Detect which cell encompasses the target text, then output its (x, y) center coordinate. 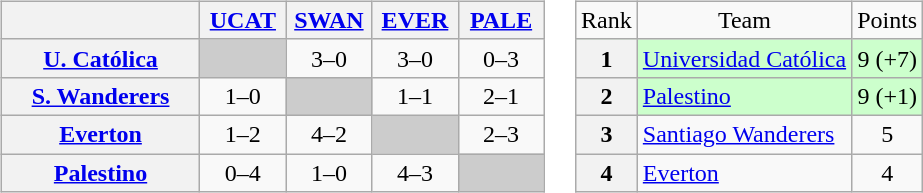
2 (607, 96)
2–1 (501, 96)
2–3 (501, 134)
1–1 (415, 96)
Santiago Wanderers (744, 134)
PALE (501, 20)
3 (607, 134)
9 (+7) (888, 58)
Team (744, 20)
9 (+1) (888, 96)
Rank (607, 20)
4–3 (415, 173)
0–3 (501, 58)
1 (607, 58)
4–2 (329, 134)
EVER (415, 20)
0–4 (243, 173)
1–2 (243, 134)
U. Católica (100, 58)
Points (888, 20)
Universidad Católica (744, 58)
SWAN (329, 20)
UCAT (243, 20)
5 (888, 134)
S. Wanderers (100, 96)
